Provide the (X, Y) coordinate of the cell's center where the given text is located.  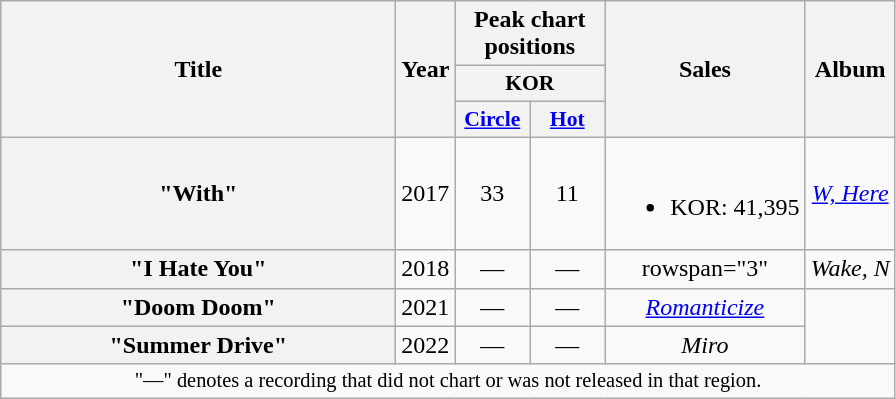
11 (568, 194)
Romanticize (705, 307)
KOR (530, 84)
33 (492, 194)
Album (850, 69)
2017 (426, 194)
KOR: 41,395 (705, 194)
2022 (426, 345)
Hot (568, 119)
Year (426, 69)
"Summer Drive" (198, 345)
"I Hate You" (198, 269)
Title (198, 69)
Sales (705, 69)
2018 (426, 269)
Miro (705, 345)
Peak chartpositions (530, 34)
rowspan="3" (705, 269)
"With" (198, 194)
"—" denotes a recording that did not chart or was not released in that region. (448, 381)
Wake, N (850, 269)
Circle (492, 119)
"Doom Doom" (198, 307)
2021 (426, 307)
W, Here (850, 194)
